Detect which cell encompasses the target text, then output its (X, Y) center coordinate. 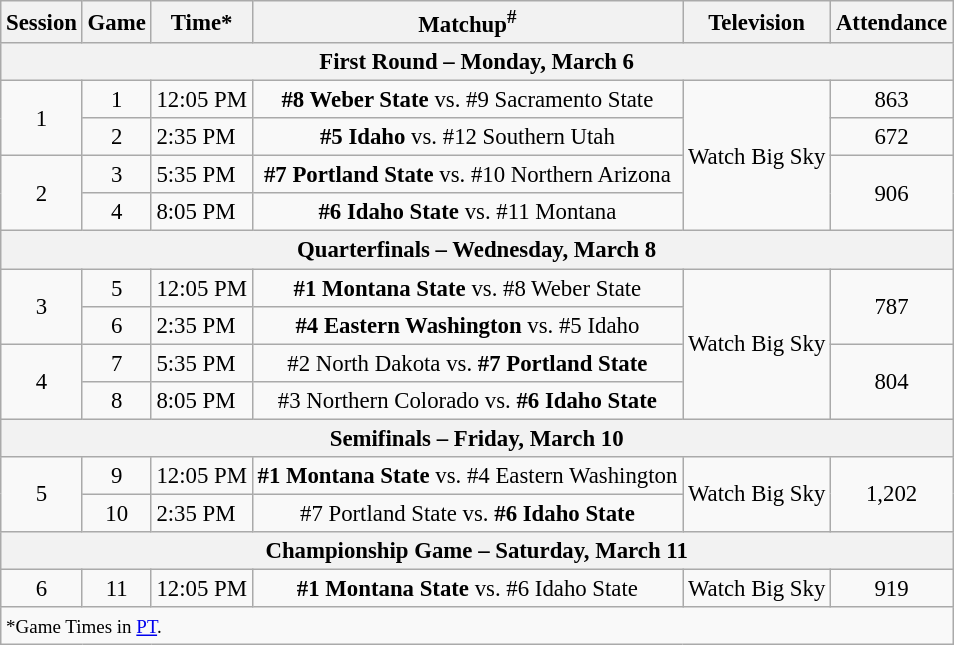
#5 Idaho vs. #12 Southern Utah (467, 137)
Quarterfinals – Wednesday, March 8 (477, 250)
#7 Portland State vs. #10 Northern Arizona (467, 175)
11 (116, 588)
#4 Eastern Washington vs. #5 Idaho (467, 325)
#1 Montana State vs. #4 Eastern Washington (467, 476)
10 (116, 513)
Time* (202, 22)
7 (116, 363)
Matchup# (467, 22)
Attendance (892, 22)
#1 Montana State vs. #6 Idaho State (467, 588)
863 (892, 100)
672 (892, 137)
#8 Weber State vs. #9 Sacramento State (467, 100)
Television (757, 22)
804 (892, 382)
Semifinals – Friday, March 10 (477, 438)
#7 Portland State vs. #6 Idaho State (467, 513)
Game (116, 22)
#2 North Dakota vs. #7 Portland State (467, 363)
906 (892, 194)
*Game Times in PT. (477, 626)
#6 Idaho State vs. #11 Montana (467, 213)
8 (116, 400)
Session (42, 22)
Championship Game – Saturday, March 11 (477, 551)
9 (116, 476)
787 (892, 306)
#1 Montana State vs. #8 Weber State (467, 288)
919 (892, 588)
First Round – Monday, March 6 (477, 62)
#3 Northern Colorado vs. #6 Idaho State (467, 400)
1,202 (892, 494)
